Extract the (x, y) coordinate from the center of the cell holding the provided text.  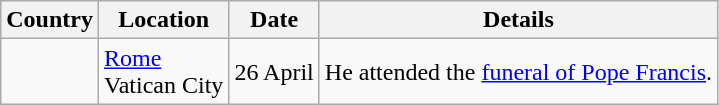
Location (163, 20)
26 April (274, 72)
Country (50, 20)
He attended the funeral of Pope Francis. (518, 72)
Date (274, 20)
Details (518, 20)
RomeVatican City (163, 72)
